Find where the given text appears and provide that cell's center as [X, Y] coordinate. 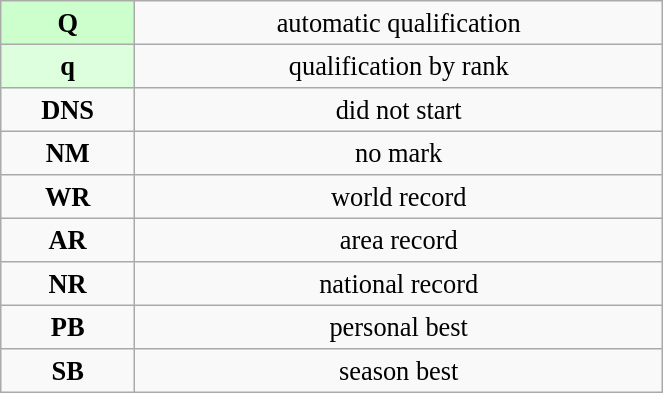
personal best [399, 327]
no mark [399, 153]
area record [399, 240]
national record [399, 284]
automatic qualification [399, 22]
SB [68, 371]
season best [399, 371]
DNS [68, 109]
Q [68, 22]
NR [68, 284]
did not start [399, 109]
world record [399, 197]
q [68, 66]
WR [68, 197]
NM [68, 153]
PB [68, 327]
qualification by rank [399, 66]
AR [68, 240]
